For the text-containing cell, return its midpoint in [X, Y] coordinate format. 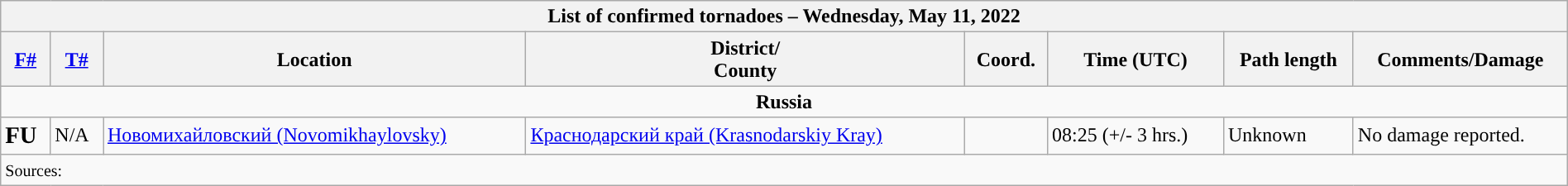
FU [26, 136]
F# [26, 60]
08:25 (+/- 3 hrs.) [1136, 136]
Новомихайловский (Novomikhaylovsky) [314, 136]
T# [77, 60]
List of confirmed tornadoes – Wednesday, May 11, 2022 [784, 17]
Location [314, 60]
Comments/Damage [1460, 60]
Path length [1288, 60]
Russia [784, 102]
Coord. [1006, 60]
Time (UTC) [1136, 60]
No damage reported. [1460, 136]
Sources: [784, 169]
N/A [77, 136]
District/County [745, 60]
Краснодарский край (Krasnodarskiy Kray) [745, 136]
Unknown [1288, 136]
